Identify which cell holds the provided text, then report its [x, y] central coordinate. 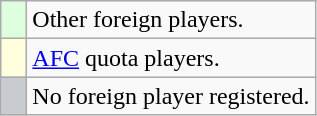
No foreign player registered. [171, 96]
Other foreign players. [171, 20]
AFC quota players. [171, 58]
